Capture the cell that displays the provided text and extract its [X, Y] central coordinate. 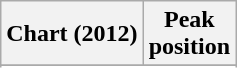
Peak position [189, 34]
Chart (2012) [72, 34]
